For the text-containing cell, return its midpoint in (X, Y) coordinate format. 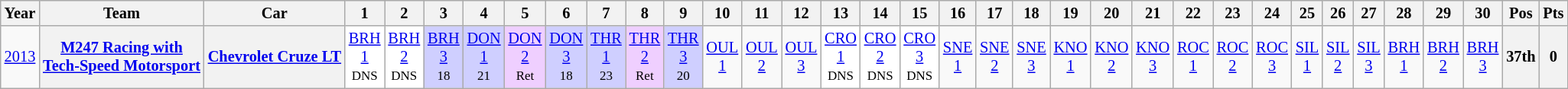
THR320 (683, 57)
KNO3 (1153, 57)
37th (1521, 57)
SIL2 (1338, 57)
8 (645, 13)
CRO2DNS (880, 57)
OUL1 (722, 57)
Pts (1554, 13)
M247 Racing withTech-Speed Motorsport (122, 57)
7 (606, 13)
BRH1 (1404, 57)
ROC3 (1272, 57)
25 (1307, 13)
BRH1DNS (365, 57)
Pos (1521, 13)
DON2Ret (525, 57)
21 (1153, 13)
KNO2 (1111, 57)
SNE2 (994, 57)
Chevrolet Cruze LT (275, 57)
14 (880, 13)
2 (404, 13)
18 (1031, 13)
26 (1338, 13)
CRO1DNS (841, 57)
ROC1 (1193, 57)
Team (122, 13)
Car (275, 13)
20 (1111, 13)
SIL3 (1368, 57)
28 (1404, 13)
16 (958, 13)
Year (20, 13)
OUL2 (762, 57)
THR123 (606, 57)
11 (762, 13)
30 (1483, 13)
BRH2DNS (404, 57)
23 (1233, 13)
THR2Ret (645, 57)
5 (525, 13)
0 (1554, 57)
BRH2 (1443, 57)
CRO3DNS (919, 57)
10 (722, 13)
6 (566, 13)
22 (1193, 13)
15 (919, 13)
9 (683, 13)
27 (1368, 13)
SNE1 (958, 57)
DON121 (484, 57)
ROC2 (1233, 57)
BRH318 (444, 57)
24 (1272, 13)
OUL3 (802, 57)
19 (1071, 13)
1 (365, 13)
12 (802, 13)
13 (841, 13)
3 (444, 13)
29 (1443, 13)
BRH3 (1483, 57)
17 (994, 13)
SNE3 (1031, 57)
KNO1 (1071, 57)
2013 (20, 57)
4 (484, 13)
DON318 (566, 57)
SIL1 (1307, 57)
